Locate the cell with the specified text and output its (X, Y) center coordinate. 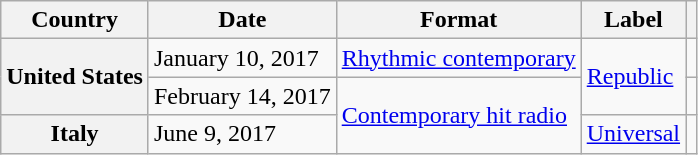
Universal (633, 134)
Republic (633, 77)
Rhythmic contemporary (458, 58)
Italy (75, 134)
February 14, 2017 (242, 96)
Format (458, 20)
Contemporary hit radio (458, 115)
June 9, 2017 (242, 134)
Label (633, 20)
Country (75, 20)
Date (242, 20)
United States (75, 77)
January 10, 2017 (242, 58)
